Return the [x, y] coordinate for the center point of the cell that contains the specified text.  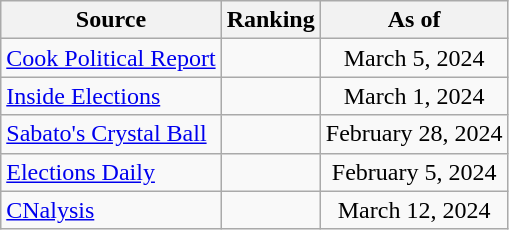
CNalysis [111, 210]
February 28, 2024 [414, 134]
Inside Elections [111, 96]
Sabato's Crystal Ball [111, 134]
Ranking [270, 20]
As of [414, 20]
Cook Political Report [111, 58]
March 1, 2024 [414, 96]
Elections Daily [111, 172]
February 5, 2024 [414, 172]
March 5, 2024 [414, 58]
Source [111, 20]
March 12, 2024 [414, 210]
